Determine the (X, Y) coordinate at the center of the cell enclosing the given text.  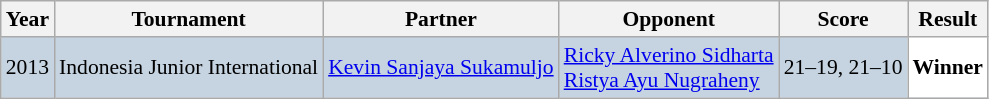
Result (948, 19)
Year (28, 19)
Tournament (188, 19)
Score (844, 19)
Ricky Alverino Sidharta Ristya Ayu Nugraheny (669, 68)
Winner (948, 68)
Kevin Sanjaya Sukamuljo (441, 68)
Partner (441, 19)
Opponent (669, 19)
21–19, 21–10 (844, 68)
Indonesia Junior International (188, 68)
2013 (28, 68)
